For the text-containing cell, return its midpoint in [x, y] coordinate format. 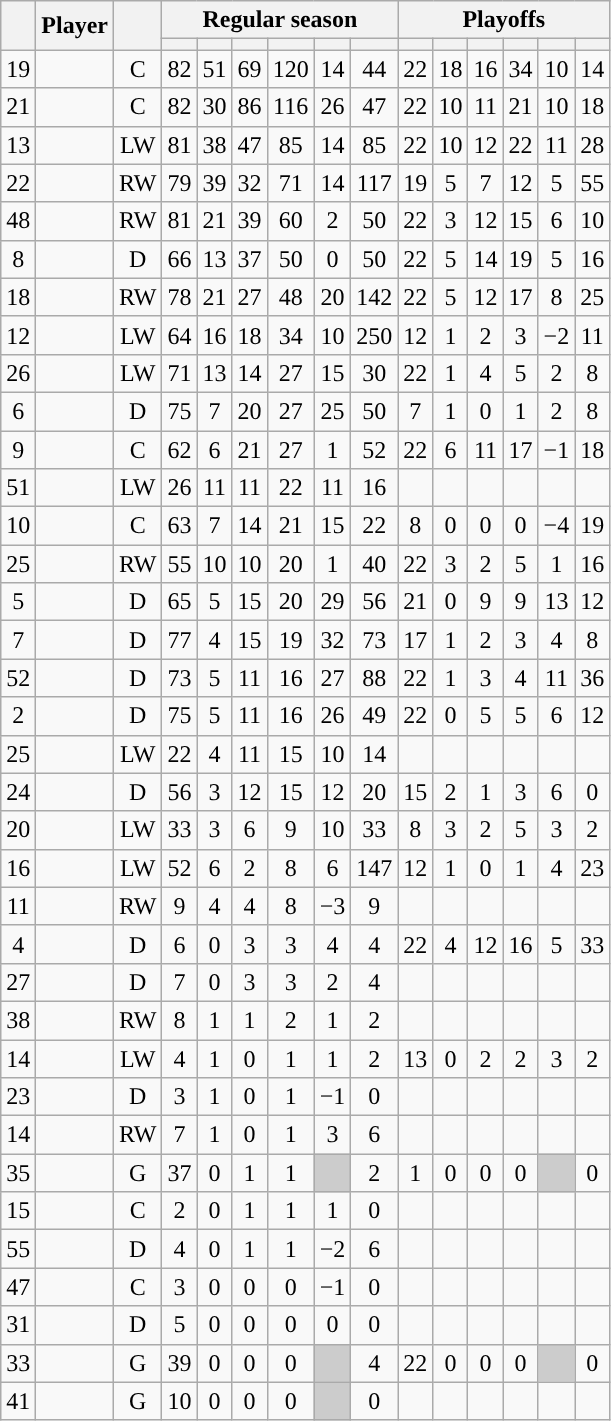
117 [374, 183]
65 [180, 602]
79 [180, 183]
78 [180, 297]
116 [290, 107]
120 [290, 69]
28 [592, 145]
Player [75, 26]
64 [180, 335]
Regular season [280, 20]
−4 [556, 526]
66 [180, 259]
62 [180, 449]
88 [374, 678]
41 [18, 1401]
−3 [332, 906]
49 [374, 716]
24 [18, 792]
142 [374, 297]
29 [332, 602]
250 [374, 335]
31 [18, 1325]
77 [180, 640]
Playoffs [504, 20]
60 [290, 221]
147 [374, 868]
44 [374, 69]
40 [374, 564]
36 [592, 678]
86 [250, 107]
69 [250, 69]
35 [18, 1173]
63 [180, 526]
